Return (x, y) of the center of cell containing provided text 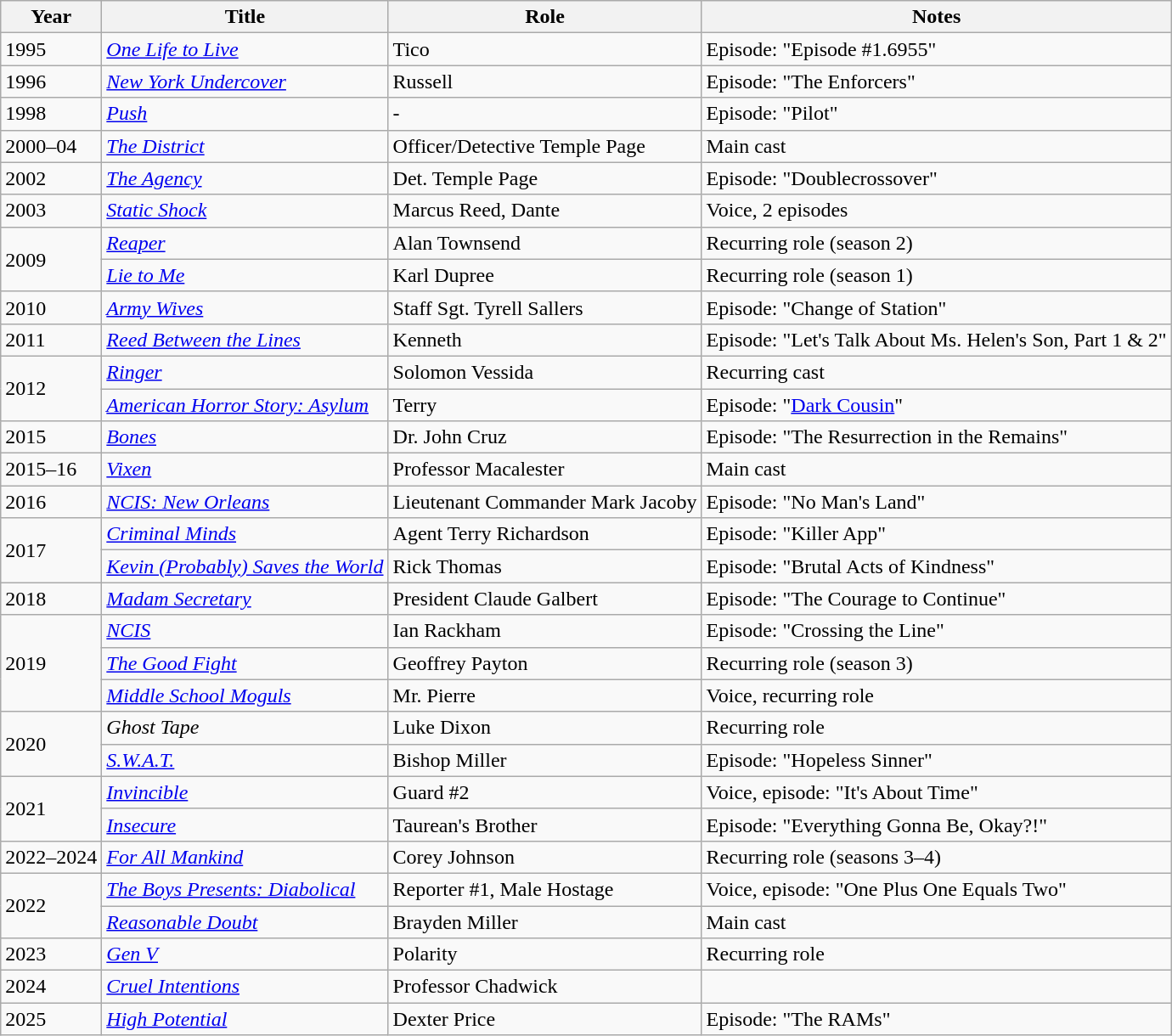
2024 (51, 987)
Recurring role (season 1) (936, 275)
Voice, episode: "One Plus One Equals Two" (936, 889)
2009 (51, 259)
Madam Secretary (245, 599)
Professor Chadwick (545, 987)
Recurring role (seasons 3–4) (936, 857)
Ringer (245, 372)
Ghost Tape (245, 728)
Staff Sgt. Tyrell Sallers (545, 307)
For All Mankind (245, 857)
Army Wives (245, 307)
New York Undercover (245, 82)
Insecure (245, 825)
Episode: "Dark Cousin" (936, 405)
The District (245, 146)
Terry (545, 405)
2019 (51, 663)
2020 (51, 744)
2017 (51, 550)
Lieutenant Commander Mark Jacoby (545, 502)
2015–16 (51, 470)
Lie to Me (245, 275)
Episode: "Episode #1.6955" (936, 49)
Cruel Intentions (245, 987)
1998 (51, 114)
Alan Townsend (545, 243)
Marcus Reed, Dante (545, 211)
Dexter Price (545, 1019)
2011 (51, 340)
2012 (51, 388)
Ian Rackham (545, 631)
One Life to Live (245, 49)
Middle School Moguls (245, 695)
Geoffrey Payton (545, 663)
Reasonable Doubt (245, 921)
Kenneth (545, 340)
Recurring cast (936, 372)
Bones (245, 437)
American Horror Story: Asylum (245, 405)
NCIS: New Orleans (245, 502)
Solomon Vessida (545, 372)
Criminal Minds (245, 534)
Gen V (245, 954)
Corey Johnson (545, 857)
Bishop Miller (545, 760)
Role (545, 17)
Episode: "Hopeless Sinner" (936, 760)
Karl Dupree (545, 275)
Reporter #1, Male Hostage (545, 889)
Reed Between the Lines (245, 340)
Vixen (245, 470)
- (545, 114)
NCIS (245, 631)
Push (245, 114)
Russell (545, 82)
Year (51, 17)
Kevin (Probably) Saves the World (245, 566)
Episode: "No Man's Land" (936, 502)
Officer/Detective Temple Page (545, 146)
2002 (51, 178)
Recurring role (season 2) (936, 243)
Voice, 2 episodes (936, 211)
2025 (51, 1019)
2003 (51, 211)
Brayden Miller (545, 921)
Notes (936, 17)
Episode: "Change of Station" (936, 307)
2018 (51, 599)
2021 (51, 808)
Episode: "Doublecrossover" (936, 178)
Episode: "The RAMs" (936, 1019)
1996 (51, 82)
2023 (51, 954)
Guard #2 (545, 792)
2022 (51, 905)
President Claude Galbert (545, 599)
Taurean's Brother (545, 825)
Reaper (245, 243)
Episode: "Crossing the Line" (936, 631)
2015 (51, 437)
The Agency (245, 178)
Det. Temple Page (545, 178)
1995 (51, 49)
Episode: "Killer App" (936, 534)
Episode: "Everything Gonna Be, Okay?!" (936, 825)
Dr. John Cruz (545, 437)
2016 (51, 502)
Professor Macalester (545, 470)
2010 (51, 307)
The Boys Presents: Diabolical (245, 889)
Tico (545, 49)
2022–2024 (51, 857)
Episode: "The Courage to Continue" (936, 599)
Polarity (545, 954)
Mr. Pierre (545, 695)
2000–04 (51, 146)
Rick Thomas (545, 566)
S.W.A.T. (245, 760)
Episode: "The Enforcers" (936, 82)
Voice, recurring role (936, 695)
Luke Dixon (545, 728)
Static Shock (245, 211)
Agent Terry Richardson (545, 534)
High Potential (245, 1019)
Title (245, 17)
Episode: "Brutal Acts of Kindness" (936, 566)
The Good Fight (245, 663)
Recurring role (season 3) (936, 663)
Episode: "Pilot" (936, 114)
Episode: "Let's Talk About Ms. Helen's Son, Part 1 & 2" (936, 340)
Episode: "The Resurrection in the Remains" (936, 437)
Invincible (245, 792)
Voice, episode: "It's About Time" (936, 792)
